Return (X, Y) of the center of cell containing provided text 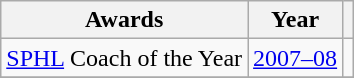
Awards (124, 20)
SPHL Coach of the Year (124, 58)
Year (296, 20)
2007–08 (296, 58)
